Capture the cell that displays the provided text and extract its (X, Y) central coordinate. 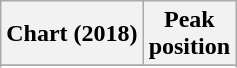
Chart (2018) (72, 34)
Peak position (189, 34)
